Identify which cell holds the provided text, then report its (X, Y) central coordinate. 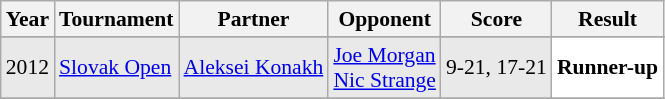
Partner (254, 19)
Tournament (116, 19)
Slovak Open (116, 68)
Opponent (384, 19)
Runner-up (608, 68)
Joe Morgan Nic Strange (384, 68)
9-21, 17-21 (496, 68)
Aleksei Konakh (254, 68)
Year (28, 19)
2012 (28, 68)
Score (496, 19)
Result (608, 19)
